Capture the cell that displays the provided text and extract its (x, y) central coordinate. 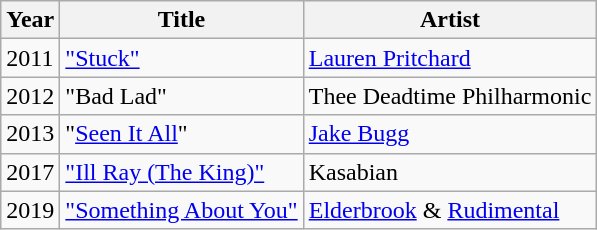
Kasabian (450, 172)
2011 (30, 58)
Elderbrook & Rudimental (450, 210)
2012 (30, 96)
2017 (30, 172)
Title (182, 20)
Jake Bugg (450, 134)
Thee Deadtime Philharmonic (450, 96)
"Bad Lad" (182, 96)
"Ill Ray (The King)" (182, 172)
Lauren Pritchard (450, 58)
"Seen It All" (182, 134)
"Something About You" (182, 210)
2013 (30, 134)
Year (30, 20)
"Stuck" (182, 58)
2019 (30, 210)
Artist (450, 20)
